From the cell containing the given text, extract its center point as (X, Y) coordinate. 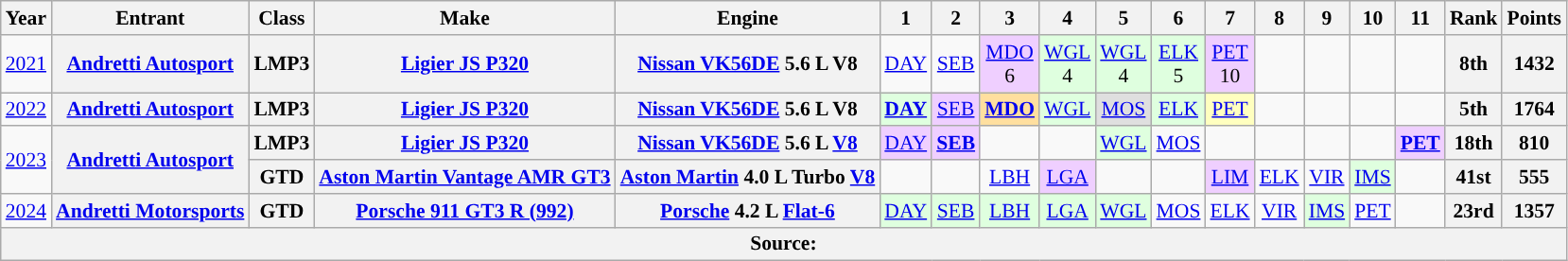
41st (1473, 177)
Andretti Motorsports (149, 211)
6 (1178, 18)
Entrant (149, 18)
10 (1373, 18)
5th (1473, 110)
2022 (26, 110)
2 (955, 18)
2023 (26, 161)
Rank (1473, 18)
4 (1067, 18)
MDO (1010, 110)
Aston Martin 4.0 L Turbo V8 (748, 177)
11 (1420, 18)
9 (1328, 18)
Engine (748, 18)
7 (1229, 18)
23rd (1473, 211)
Points (1534, 18)
1357 (1534, 211)
555 (1534, 177)
MDO6 (1010, 64)
18th (1473, 144)
Aston Martin Vantage AMR GT3 (464, 177)
PET10 (1229, 64)
2024 (26, 211)
Porsche 4.2 L Flat-6 (748, 211)
1 (906, 18)
Year (26, 18)
810 (1534, 144)
Class (282, 18)
1432 (1534, 64)
Source: (783, 244)
1764 (1534, 110)
LIM (1229, 177)
ELK5 (1178, 64)
5 (1124, 18)
8 (1280, 18)
Make (464, 18)
2021 (26, 64)
3 (1010, 18)
8th (1473, 64)
Porsche 911 GT3 R (992) (464, 211)
